Return [X, Y] of the center of cell containing provided text 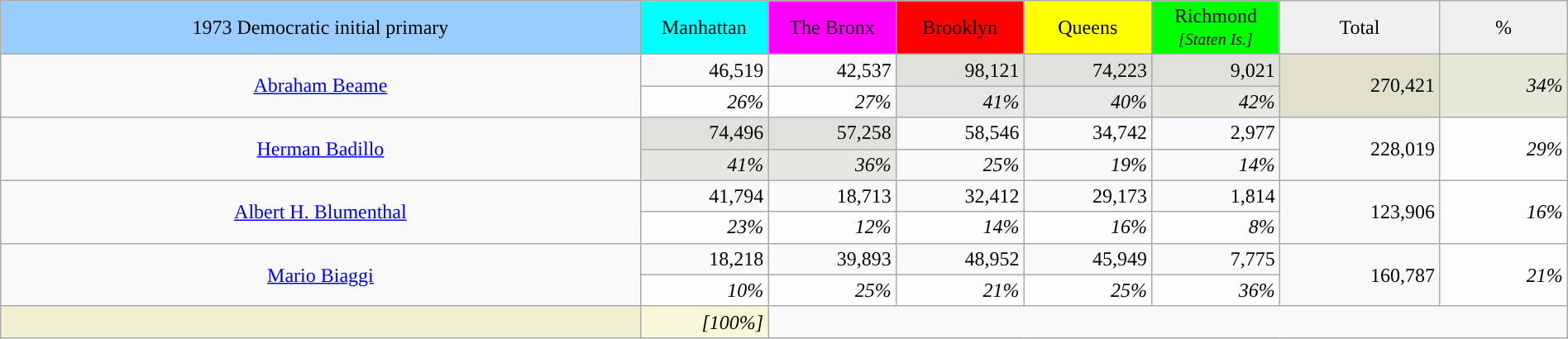
40% [1088, 102]
Albert H. Blumenthal [321, 212]
18,218 [705, 259]
Mario Biaggi [321, 275]
2,977 [1216, 133]
[100%] [705, 322]
9,021 [1216, 70]
% [1503, 28]
74,223 [1088, 70]
48,952 [959, 259]
Queens [1088, 28]
Richmond [Staten Is.] [1216, 28]
42,537 [832, 70]
7,775 [1216, 259]
34% [1503, 86]
45,949 [1088, 259]
57,258 [832, 133]
26% [705, 102]
42% [1216, 102]
19% [1088, 165]
Abraham Beame [321, 86]
29% [1503, 149]
8% [1216, 227]
29,173 [1088, 196]
Herman Badillo [321, 149]
123,906 [1360, 212]
Brooklyn [959, 28]
18,713 [832, 196]
32,412 [959, 196]
270,421 [1360, 86]
228,019 [1360, 149]
12% [832, 227]
27% [832, 102]
41,794 [705, 196]
58,546 [959, 133]
The Bronx [832, 28]
46,519 [705, 70]
34,742 [1088, 133]
10% [705, 290]
23% [705, 227]
74,496 [705, 133]
39,893 [832, 259]
Manhattan [705, 28]
Total [1360, 28]
160,787 [1360, 275]
1973 Democratic initial primary [321, 28]
1,814 [1216, 196]
98,121 [959, 70]
